Determine the (X, Y) coordinate at the center of the cell enclosing the given text.  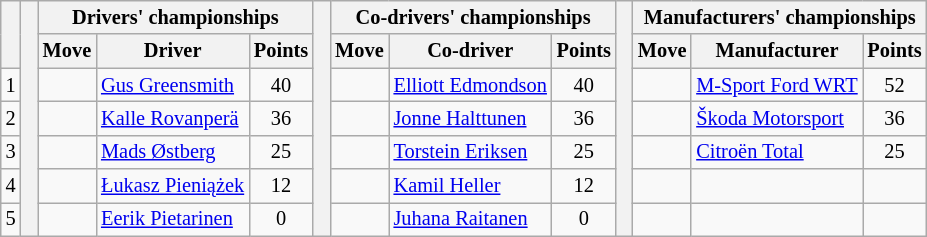
Manufacturer (776, 51)
Eerik Pietarinen (172, 219)
Citroën Total (776, 152)
1 (11, 85)
Co-driver (470, 51)
Łukasz Pieniążek (172, 186)
M-Sport Ford WRT (776, 85)
Juhana Raitanen (470, 219)
5 (11, 219)
Elliott Edmondson (470, 85)
Mads Østberg (172, 152)
Škoda Motorsport (776, 118)
Torstein Eriksen (470, 152)
3 (11, 152)
Kamil Heller (470, 186)
Gus Greensmith (172, 85)
Kalle Rovanperä (172, 118)
4 (11, 186)
52 (895, 85)
Drivers' championships (176, 17)
Driver (172, 51)
Manufacturers' championships (780, 17)
Co-drivers' championships (473, 17)
2 (11, 118)
Jonne Halttunen (470, 118)
